From the cell containing the given text, extract its center point as (x, y) coordinate. 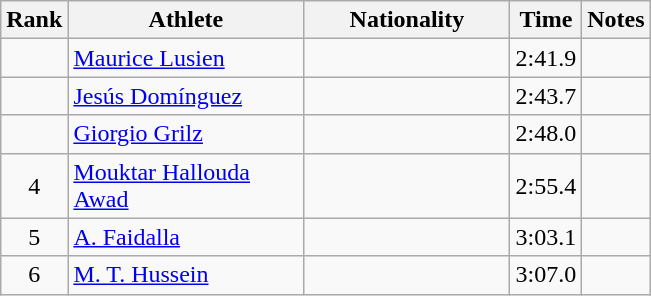
A. Faidalla (186, 237)
3:07.0 (546, 275)
2:48.0 (546, 134)
3:03.1 (546, 237)
Time (546, 20)
Maurice Lusien (186, 58)
Notes (616, 20)
Giorgio Grilz (186, 134)
Mouktar Hallouda Awad (186, 186)
2:55.4 (546, 186)
Rank (34, 20)
6 (34, 275)
2:43.7 (546, 96)
4 (34, 186)
M. T. Hussein (186, 275)
Nationality (407, 20)
Athlete (186, 20)
5 (34, 237)
Jesús Domínguez (186, 96)
2:41.9 (546, 58)
